From the cell containing the given text, extract its center point as [X, Y] coordinate. 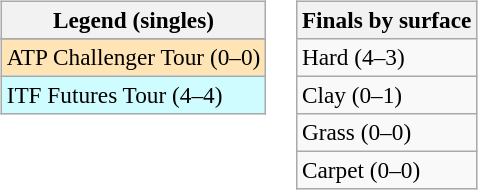
Finals by surface [387, 20]
Hard (4–3) [387, 57]
Grass (0–0) [387, 133]
Legend (singles) [133, 20]
ITF Futures Tour (4–4) [133, 95]
Clay (0–1) [387, 95]
Carpet (0–0) [387, 171]
ATP Challenger Tour (0–0) [133, 57]
